Output the [x, y] coordinate of the center of the cell containing the given text.  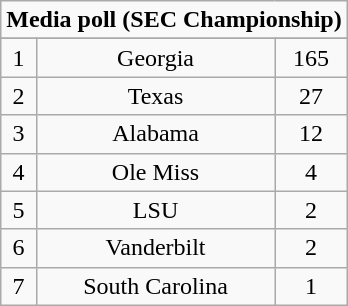
Alabama [156, 134]
Texas [156, 96]
27 [311, 96]
South Carolina [156, 286]
6 [18, 248]
7 [18, 286]
Media poll (SEC Championship) [174, 20]
Georgia [156, 58]
5 [18, 210]
Ole Miss [156, 172]
3 [18, 134]
LSU [156, 210]
12 [311, 134]
165 [311, 58]
Vanderbilt [156, 248]
